Scan for the cell matching the given text and deliver its (X, Y) coordinate at center. 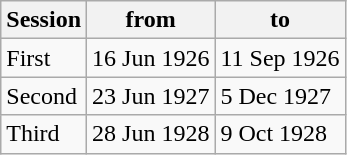
28 Jun 1928 (151, 134)
Third (44, 134)
First (44, 58)
9 Oct 1928 (280, 134)
to (280, 20)
from (151, 20)
Session (44, 20)
Second (44, 96)
5 Dec 1927 (280, 96)
16 Jun 1926 (151, 58)
11 Sep 1926 (280, 58)
23 Jun 1927 (151, 96)
